Detect which cell encompasses the target text, then output its (x, y) center coordinate. 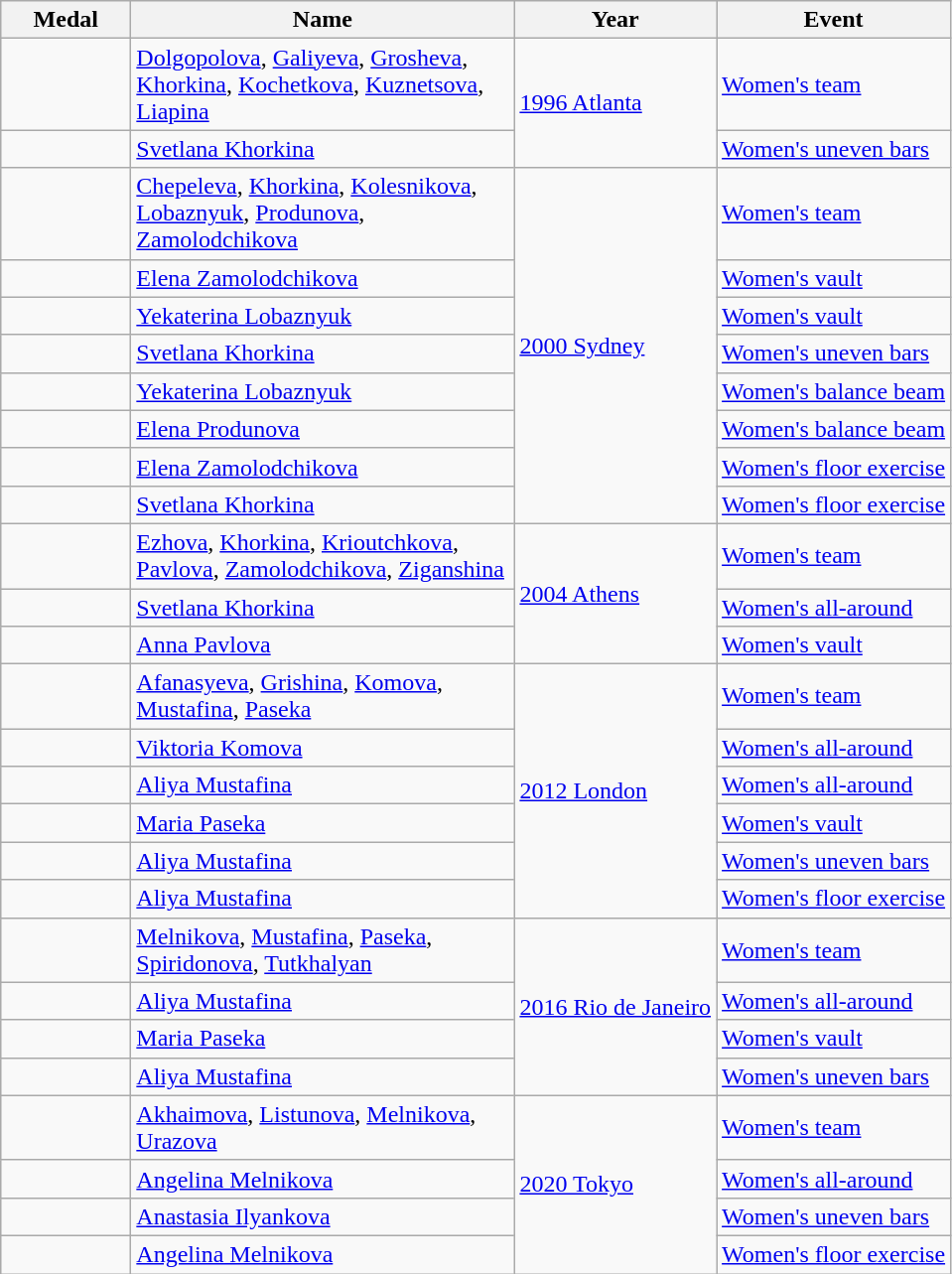
Name (323, 20)
Chepeleva, Khorkina, Kolesnikova, Lobaznyuk, Produnova, Zamolodchikova (323, 213)
2016 Rio de Janeiro (615, 1007)
2000 Sydney (615, 346)
2012 London (615, 790)
Anastasia Ilyankova (323, 1216)
Melnikova, Mustafina, Paseka, Spiridonova, Tutkhalyan (323, 949)
Dolgopolova, Galiyeva, Grosheva, Khorkina, Kochetkova, Kuznetsova, Liapina (323, 84)
Akhaimova, Listunova, Melnikova, Urazova (323, 1128)
Elena Produnova (323, 429)
2004 Athens (615, 594)
Event (834, 20)
Year (615, 20)
Medal (66, 20)
Ezhova, Khorkina, Krioutchkova, Pavlova, Zamolodchikova, Ziganshina (323, 556)
1996 Atlanta (615, 103)
2020 Tokyo (615, 1184)
Viktoria Komova (323, 748)
Anna Pavlova (323, 645)
Afanasyeva, Grishina, Komova,Mustafina, Paseka (323, 697)
